Pinpoint the cell where the given text exists, returning its [x, y] midpoint coordinate. 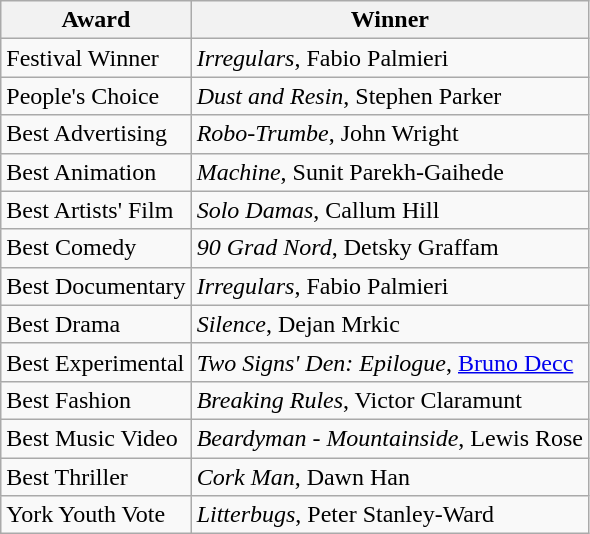
Best Artists' Film [96, 210]
Award [96, 20]
Breaking Rules, Victor Claramunt [390, 400]
Beardyman - Mountainside, Lewis Rose [390, 438]
Winner [390, 20]
Best Music Video [96, 438]
Best Experimental [96, 362]
Best Comedy [96, 248]
Dust and Resin, Stephen Parker [390, 96]
Solo Damas, Callum Hill [390, 210]
People's Choice [96, 96]
Silence, Dejan Mrkic [390, 324]
Best Drama [96, 324]
Litterbugs, Peter Stanley-Ward [390, 515]
York Youth Vote [96, 515]
Cork Man, Dawn Han [390, 477]
Robo-Trumbe, John Wright [390, 134]
90 Grad Nord, Detsky Graffam [390, 248]
Best Documentary [96, 286]
Two Signs' Den: Epilogue, Bruno Decc [390, 362]
Best Advertising [96, 134]
Best Thriller [96, 477]
Festival Winner [96, 58]
Machine, Sunit Parekh-Gaihede [390, 172]
Best Fashion [96, 400]
Best Animation [96, 172]
